Return (X, Y) of the center of cell containing provided text 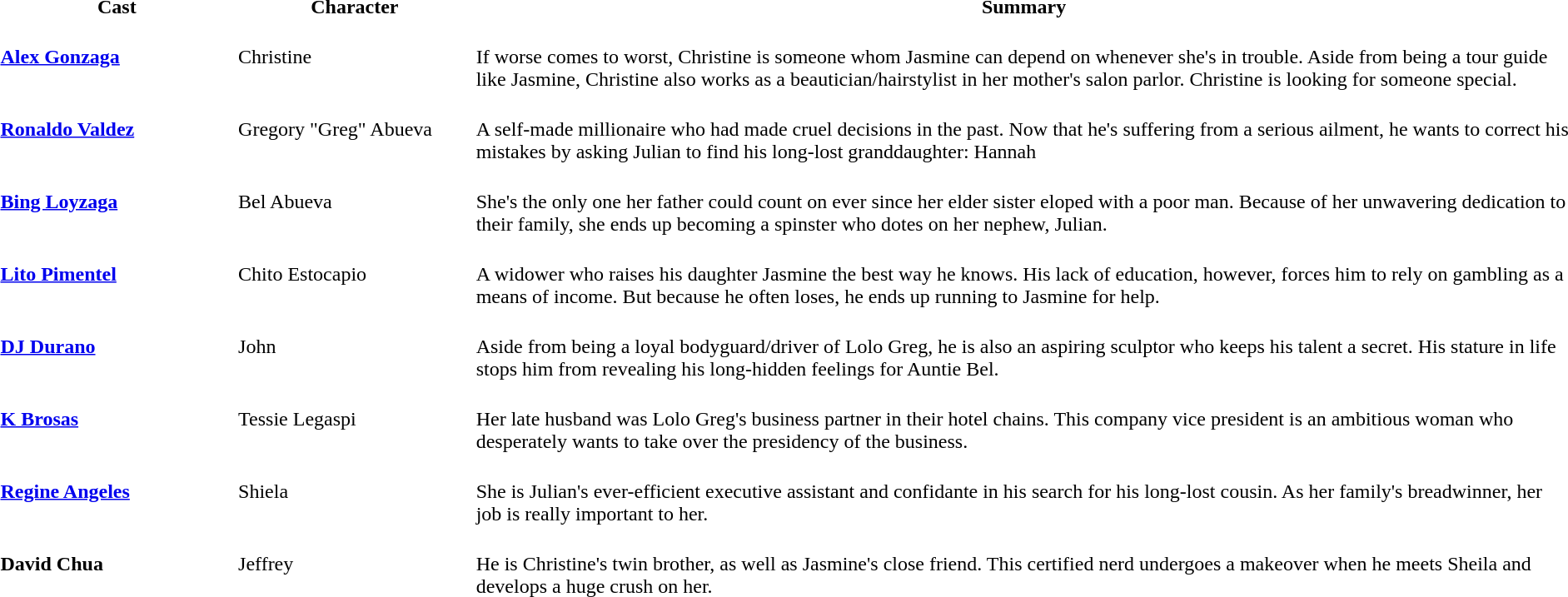
Christine (355, 57)
Gregory "Greg" Abueva (355, 129)
Shiela (355, 491)
Tessie Legaspi (355, 419)
Bel Abueva (355, 201)
John (355, 346)
Chito Estocapio (355, 274)
